Detect which cell encompasses the target text, then output its [x, y] center coordinate. 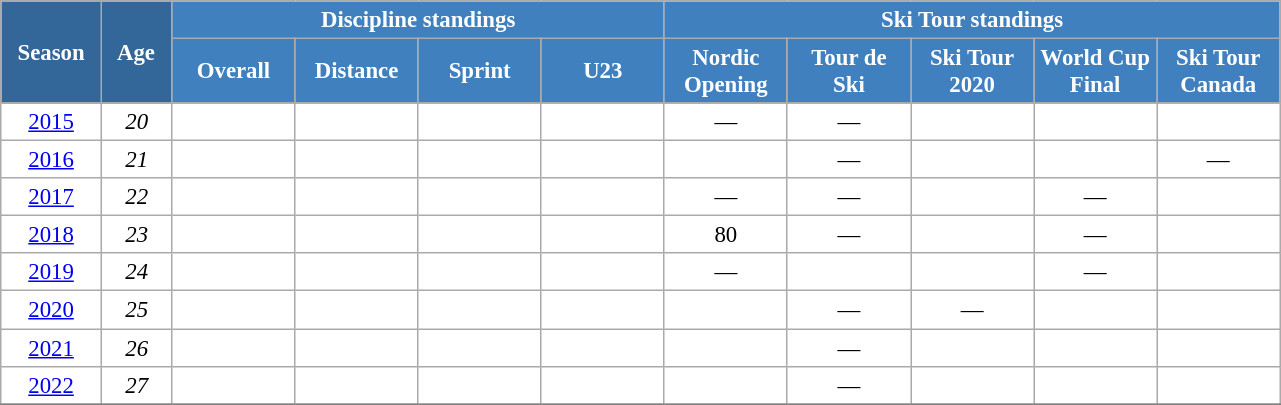
2019 [52, 273]
2021 [52, 348]
20 [136, 122]
80 [726, 235]
World CupFinal [1096, 72]
Ski Tour2020 [972, 72]
25 [136, 310]
2016 [52, 160]
26 [136, 348]
23 [136, 235]
21 [136, 160]
Season [52, 52]
Ski TourCanada [1218, 72]
Overall [234, 72]
2020 [52, 310]
27 [136, 385]
Discipline standings [418, 20]
2018 [52, 235]
U23 [602, 72]
22 [136, 197]
2022 [52, 385]
2015 [52, 122]
Age [136, 52]
NordicOpening [726, 72]
Sprint [480, 72]
Distance [356, 72]
2017 [52, 197]
24 [136, 273]
Tour deSki [848, 72]
Ski Tour standings [972, 20]
